Return [X, Y] of the center of cell containing provided text 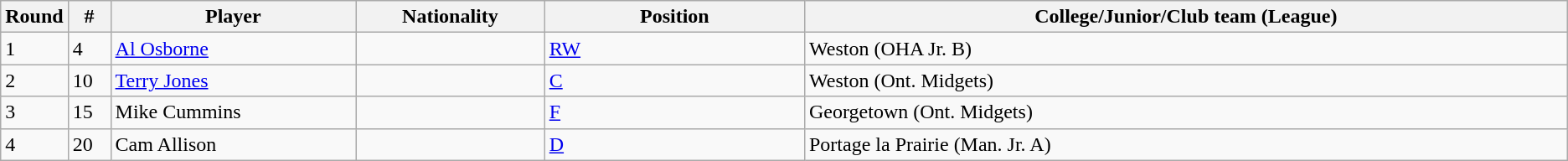
20 [89, 144]
10 [89, 80]
15 [89, 112]
Round [34, 17]
Georgetown (Ont. Midgets) [1186, 112]
Terry Jones [233, 80]
C [674, 80]
# [89, 17]
1 [34, 49]
3 [34, 112]
Al Osborne [233, 49]
Weston (OHA Jr. B) [1186, 49]
2 [34, 80]
Nationality [451, 17]
Player [233, 17]
Mike Cummins [233, 112]
College/Junior/Club team (League) [1186, 17]
Portage la Prairie (Man. Jr. A) [1186, 144]
Position [674, 17]
D [674, 144]
Weston (Ont. Midgets) [1186, 80]
Cam Allison [233, 144]
F [674, 112]
RW [674, 49]
